Output the (x, y) coordinate of the center of the cell containing the given text.  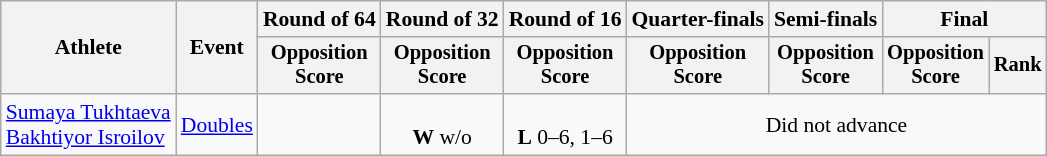
Did not advance (837, 124)
Rank (1018, 66)
Athlete (88, 48)
Sumaya TukhtaevaBakhtiyor Isroilov (88, 124)
Event (217, 48)
Doubles (217, 124)
Semi-finals (826, 19)
W w/o (442, 124)
Round of 64 (320, 19)
L 0–6, 1–6 (566, 124)
Quarter-finals (698, 19)
Round of 16 (566, 19)
Final (964, 19)
Round of 32 (442, 19)
